From the cell containing the given text, extract its center point as (X, Y) coordinate. 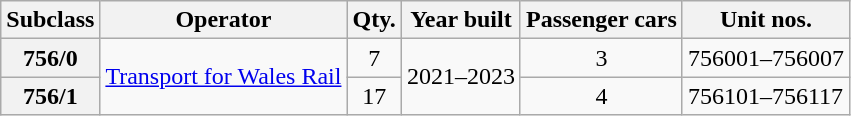
Unit nos. (766, 20)
756101–756117 (766, 96)
Operator (224, 20)
2021–2023 (460, 77)
4 (601, 96)
Qty. (374, 20)
Subclass (50, 20)
Passenger cars (601, 20)
756001–756007 (766, 58)
756/0 (50, 58)
756/1 (50, 96)
7 (374, 58)
17 (374, 96)
3 (601, 58)
Transport for Wales Rail (224, 77)
Year built (460, 20)
